Identify which cell holds the provided text, then report its (X, Y) central coordinate. 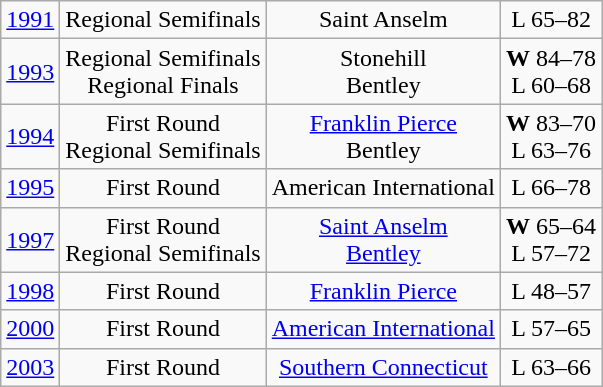
Franklin Pierce (383, 291)
W 84–78L 60–68 (550, 72)
Saint AnselmBentley (383, 240)
L 63–66 (550, 367)
1997 (30, 240)
StonehillBentley (383, 72)
1995 (30, 188)
1994 (30, 136)
1993 (30, 72)
1998 (30, 291)
Regional Semifinals (163, 20)
L 48–57 (550, 291)
L 66–78 (550, 188)
Regional SemifinalsRegional Finals (163, 72)
W 65–64L 57–72 (550, 240)
W 83–70L 63–76 (550, 136)
2003 (30, 367)
1991 (30, 20)
L 65–82 (550, 20)
Southern Connecticut (383, 367)
2000 (30, 329)
Saint Anselm (383, 20)
Franklin PierceBentley (383, 136)
L 57–65 (550, 329)
